For the text-containing cell, return its midpoint in [X, Y] coordinate format. 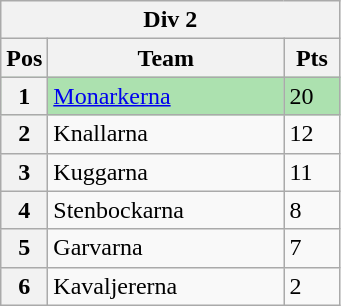
5 [24, 248]
12 [312, 134]
3 [24, 172]
8 [312, 210]
6 [24, 286]
7 [312, 248]
Kuggarna [166, 172]
Knallarna [166, 134]
Garvarna [166, 248]
Pos [24, 58]
Stenbockarna [166, 210]
4 [24, 210]
11 [312, 172]
Team [166, 58]
Monarkerna [166, 96]
1 [24, 96]
Kavaljererna [166, 286]
Div 2 [170, 20]
Pts [312, 58]
20 [312, 96]
